Search for the cell housing the specified text and yield its (x, y) center coordinate. 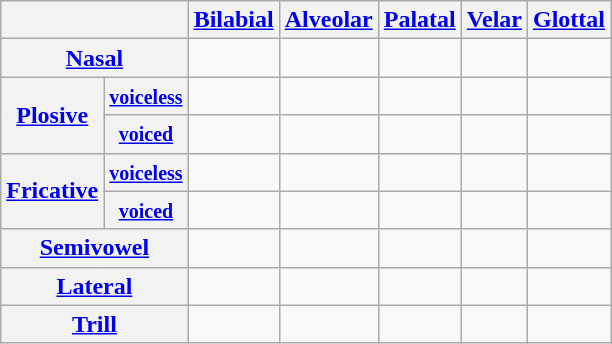
Lateral (94, 286)
Glottal (568, 20)
Bilabial (234, 20)
Fricative (52, 191)
Plosive (52, 115)
Semivowel (94, 248)
Velar (494, 20)
Nasal (94, 58)
Trill (94, 324)
Palatal (420, 20)
Alveolar (328, 20)
